For the text-containing cell, return its midpoint in [X, Y] coordinate format. 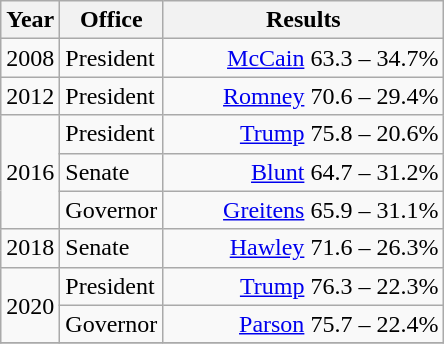
2008 [30, 58]
2012 [30, 96]
2020 [30, 305]
Parson 75.7 – 22.4% [304, 324]
2018 [30, 248]
Trump 76.3 – 22.3% [304, 286]
Romney 70.6 – 29.4% [304, 96]
Blunt 64.7 – 31.2% [304, 172]
McCain 63.3 – 34.7% [304, 58]
2016 [30, 172]
Year [30, 20]
Greitens 65.9 – 31.1% [304, 210]
Trump 75.8 – 20.6% [304, 134]
Hawley 71.6 – 26.3% [304, 248]
Results [304, 20]
Office [112, 20]
